Output the (x, y) coordinate of the center of the cell containing the given text.  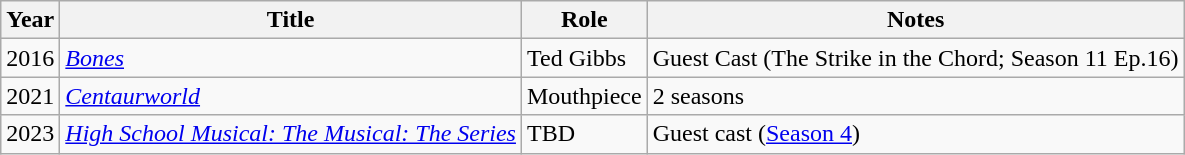
2 seasons (916, 96)
Bones (291, 58)
Title (291, 20)
Year (30, 20)
2016 (30, 58)
Role (584, 20)
Notes (916, 20)
Centaurworld (291, 96)
Ted Gibbs (584, 58)
High School Musical: The Musical: The Series (291, 134)
Guest Cast (The Strike in the Chord; Season 11 Ep.16) (916, 58)
2021 (30, 96)
TBD (584, 134)
2023 (30, 134)
Mouthpiece (584, 96)
Guest cast (Season 4) (916, 134)
